Capture the cell that displays the provided text and extract its (X, Y) central coordinate. 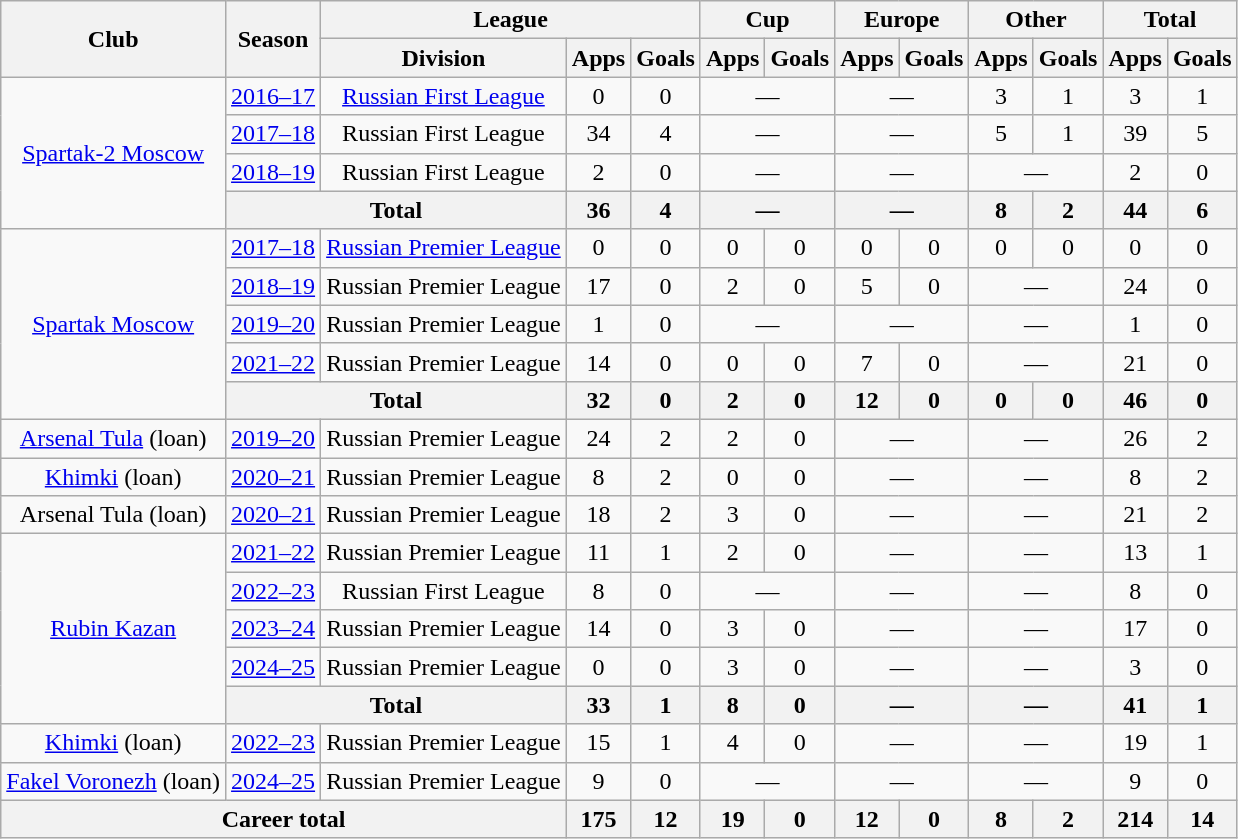
Spartak Moscow (114, 324)
11 (598, 553)
44 (1135, 210)
League (511, 20)
Division (444, 58)
26 (1135, 438)
39 (1135, 134)
13 (1135, 553)
Cup (767, 20)
7 (867, 362)
214 (1135, 819)
2023–24 (274, 629)
175 (598, 819)
Season (274, 39)
32 (598, 400)
Career total (284, 819)
34 (598, 134)
Other (1036, 20)
41 (1135, 705)
46 (1135, 400)
Europe (902, 20)
2016–17 (274, 96)
6 (1202, 210)
Club (114, 39)
33 (598, 705)
18 (598, 515)
Fakel Voronezh (loan) (114, 781)
36 (598, 210)
Rubin Kazan (114, 629)
Spartak-2 Moscow (114, 153)
15 (598, 743)
